Detect which cell encompasses the target text, then output its [x, y] center coordinate. 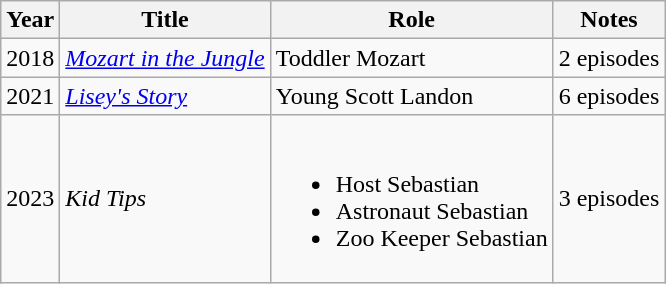
Year [30, 20]
Toddler Mozart [412, 58]
Young Scott Landon [412, 96]
6 episodes [609, 96]
Role [412, 20]
3 episodes [609, 198]
2021 [30, 96]
Notes [609, 20]
2018 [30, 58]
Title [165, 20]
Host SebastianAstronaut SebastianZoo Keeper Sebastian [412, 198]
Kid Tips [165, 198]
2023 [30, 198]
2 episodes [609, 58]
Mozart in the Jungle [165, 58]
Lisey's Story [165, 96]
